Extract the (X, Y) coordinate from the center of the cell holding the provided text.  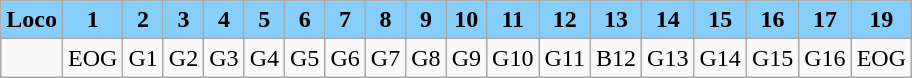
G10 (513, 58)
12 (565, 20)
7 (345, 20)
5 (264, 20)
2 (143, 20)
19 (881, 20)
G9 (466, 58)
G2 (183, 58)
G13 (668, 58)
15 (720, 20)
G6 (345, 58)
G4 (264, 58)
G15 (772, 58)
G14 (720, 58)
16 (772, 20)
17 (825, 20)
11 (513, 20)
G1 (143, 58)
13 (616, 20)
8 (385, 20)
B12 (616, 58)
G3 (224, 58)
Loco (32, 20)
6 (305, 20)
4 (224, 20)
14 (668, 20)
G16 (825, 58)
G8 (426, 58)
9 (426, 20)
1 (92, 20)
G7 (385, 58)
10 (466, 20)
3 (183, 20)
G5 (305, 58)
G11 (565, 58)
